Detect which cell encompasses the target text, then output its [x, y] center coordinate. 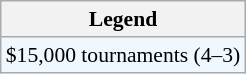
Legend [124, 19]
$15,000 tournaments (4–3) [124, 55]
